Find where the given text appears and provide that cell's center as (X, Y) coordinate. 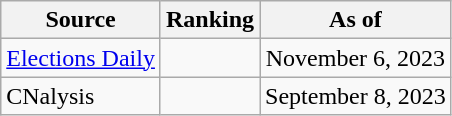
Ranking (210, 20)
Elections Daily (81, 58)
CNalysis (81, 96)
As of (356, 20)
September 8, 2023 (356, 96)
November 6, 2023 (356, 58)
Source (81, 20)
